Capture the cell that displays the provided text and extract its (X, Y) central coordinate. 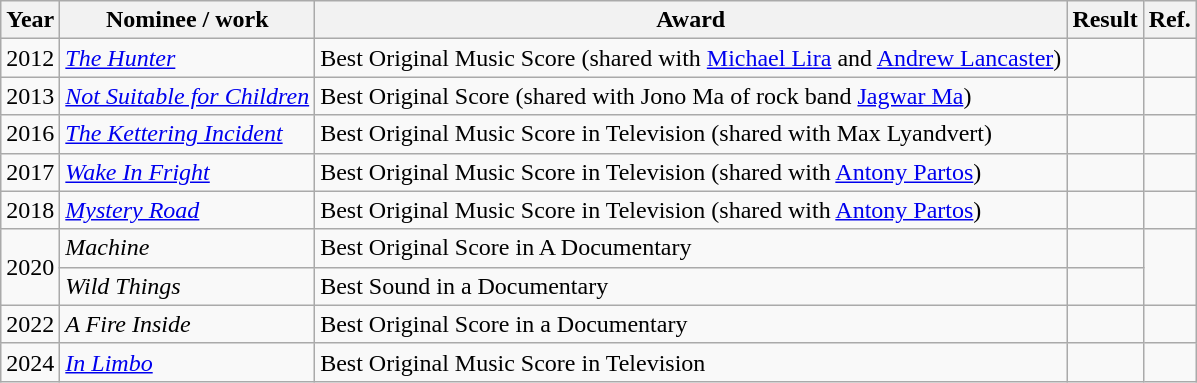
2016 (30, 134)
Wake In Fright (188, 172)
Best Original Music Score (shared with Michael Lira and Andrew Lancaster) (691, 58)
A Fire Inside (188, 324)
Wild Things (188, 286)
In Limbo (188, 362)
Result (1105, 20)
Best Original Score in a Documentary (691, 324)
Best Sound in a Documentary (691, 286)
Best Original Music Score in Television (shared with Max Lyandvert) (691, 134)
2024 (30, 362)
2012 (30, 58)
Nominee / work (188, 20)
2017 (30, 172)
2013 (30, 96)
Best Original Score (shared with Jono Ma of rock band Jagwar Ma) (691, 96)
Best Original Score in A Documentary (691, 248)
Best Original Music Score in Television (691, 362)
Mystery Road (188, 210)
Year (30, 20)
2022 (30, 324)
2020 (30, 267)
Ref. (1170, 20)
Machine (188, 248)
Not Suitable for Children (188, 96)
The Kettering Incident (188, 134)
2018 (30, 210)
The Hunter (188, 58)
Award (691, 20)
